Search for the cell housing the specified text and yield its (X, Y) center coordinate. 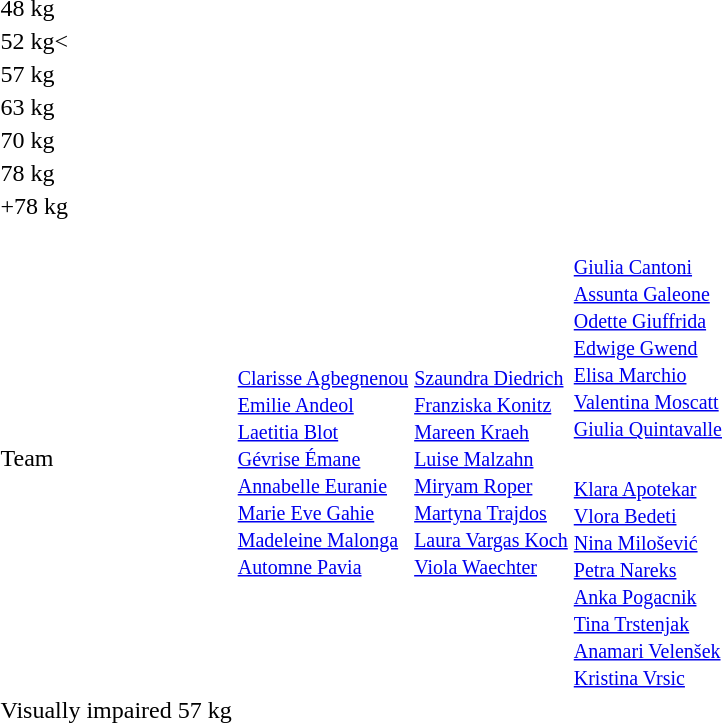
Clarisse Agbegnenou Emilie Andeol Laetitia Blot Gévrise Émane Annabelle Euranie Marie Eve Gahie Madeleine Malonga Automne Pavia (322, 458)
Szaundra Diedrich Franziska Konitz Mareen Kraeh Luise Malzahn Miryam Roper Martyna Trajdos Laura Vargas Koch Viola Waechter (492, 458)
